Provide the [x, y] coordinate of the cell's center where the given text is located.  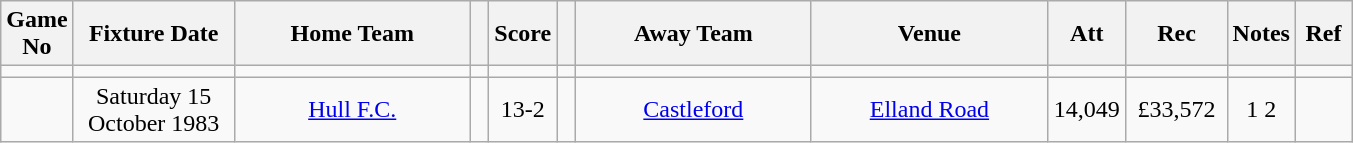
Score [523, 34]
£33,572 [1176, 110]
Fixture Date [154, 34]
Hull F.C. [352, 110]
Venue [929, 34]
Saturday 15 October 1983 [154, 110]
Home Team [352, 34]
Att [1086, 34]
Castleford [693, 110]
Notes [1261, 34]
Rec [1176, 34]
13-2 [523, 110]
1 2 [1261, 110]
Elland Road [929, 110]
14,049 [1086, 110]
Game No [37, 34]
Away Team [693, 34]
Ref [1323, 34]
